Determine the (X, Y) coordinate at the center of the cell enclosing the given text.  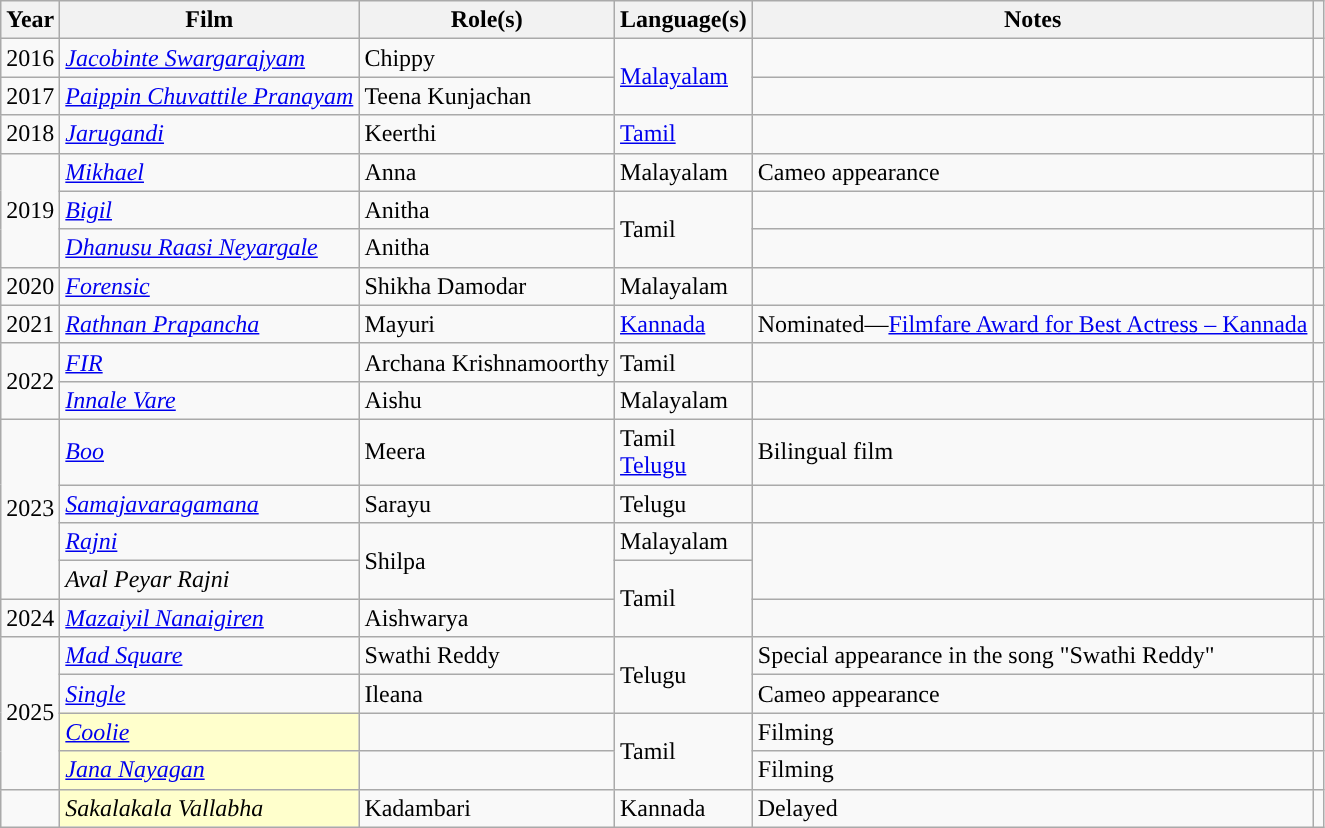
Sakalakala Vallabha (210, 808)
Bigil (210, 210)
Mayuri (487, 324)
2020 (30, 286)
Bilingual film (1032, 452)
Chippy (487, 58)
Forensic (210, 286)
Dhanusu Raasi Neyargale (210, 248)
Mad Square (210, 656)
Boo (210, 452)
TamilTelugu (684, 452)
Jarugandi (210, 134)
Innale Vare (210, 400)
Paippin Chuvattile Pranayam (210, 96)
FIR (210, 362)
2022 (30, 381)
Anna (487, 172)
Archana Krishnamoorthy (487, 362)
2021 (30, 324)
2017 (30, 96)
Rajni (210, 542)
Meera (487, 452)
Language(s) (684, 20)
2023 (30, 508)
2016 (30, 58)
Special appearance in the song "Swathi Reddy" (1032, 656)
Coolie (210, 732)
Ileana (487, 694)
Mikhael (210, 172)
Single (210, 694)
Year (30, 20)
Samajavaragamana (210, 503)
2025 (30, 713)
Shilpa (487, 561)
Swathi Reddy (487, 656)
Kadambari (487, 808)
Nominated—Filmfare Award for Best Actress – Kannada (1032, 324)
Jana Nayagan (210, 770)
2018 (30, 134)
2019 (30, 210)
Role(s) (487, 20)
Delayed (1032, 808)
Aval Peyar Rajni (210, 580)
Keerthi (487, 134)
Shikha Damodar (487, 286)
Aishwarya (487, 618)
Sarayu (487, 503)
Rathnan Prapancha (210, 324)
Notes (1032, 20)
Teena Kunjachan (487, 96)
Jacobinte Swargarajyam (210, 58)
Aishu (487, 400)
Film (210, 20)
2024 (30, 618)
Mazaiyil Nanaigiren (210, 618)
